Find where the given text appears and provide that cell's center as (x, y) coordinate. 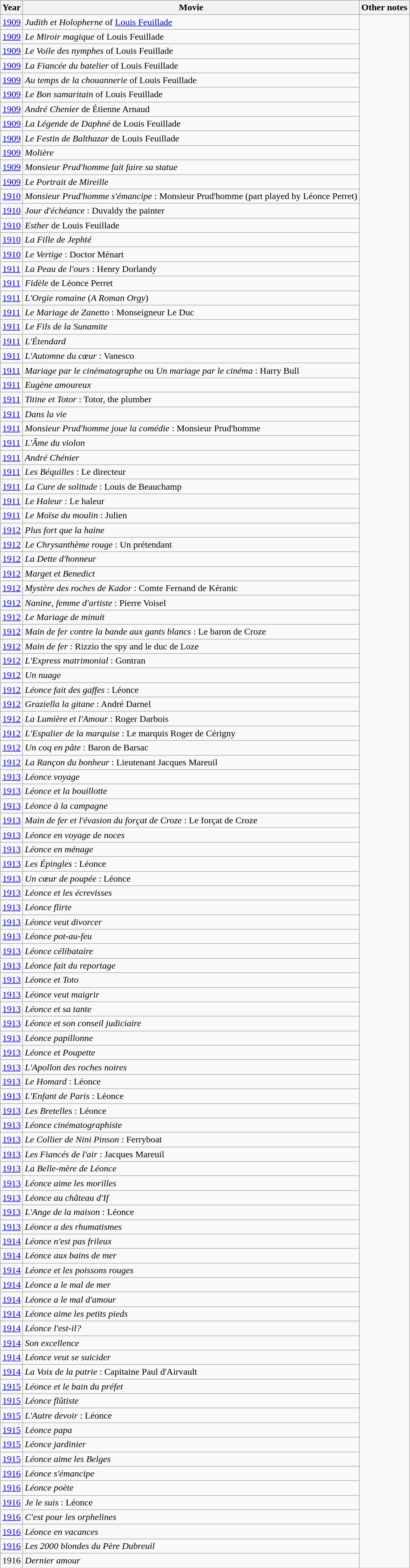
Léonce et le bain du préfet (191, 1386)
Le Mariage de minuit (191, 617)
Léonce et sa tante (191, 1009)
Le Vertige : Doctor Ménart (191, 254)
Monsieur Prud'homme s'émancipe : Monsieur Prud'homme (part played by Léonce Perret) (191, 196)
Léonce célibataire (191, 951)
Léonce flirte (191, 908)
La Cure de solitude : Louis de Beauchamp (191, 487)
Le Mariage de Zanetto : Monseigneur Le Duc (191, 312)
Other notes (384, 8)
Le Moïse du moulin : Julien (191, 516)
Léonce aime les morilles (191, 1183)
Jour d'échéance : Duvaldy the painter (191, 211)
Léonce à la campagne (191, 806)
Léonce a des rhumatismes (191, 1227)
Fidèle de Léonce Perret (191, 283)
L'Automne du cœur : Vanesco (191, 356)
Léonce flûtiste (191, 1401)
Year (11, 8)
La Lumière et l'Amour : Roger Darbois (191, 719)
C'est pour les orphelines (191, 1517)
Movie (191, 8)
La Fiancée du batelier of Louis Feuillade (191, 66)
Les Fiancés de l'air : Jacques Mareuil (191, 1154)
Léonce a le mal de mer (191, 1285)
Le Haleur : Le haleur (191, 501)
Esther de Louis Feuillade (191, 225)
Léonce l'est-il? (191, 1328)
Léonce voyage (191, 777)
Les Épingles : Léonce (191, 864)
La Peau de l'ours : Henry Dorlandy (191, 269)
Léonce et Poupette (191, 1052)
La Légende de Daphné de Louis Feuillade (191, 124)
Léonce et les écrevisses (191, 893)
Graziella la gitane : André Darnel (191, 704)
Léonce et Toto (191, 980)
Léonce cinématographiste (191, 1125)
Léonce et son conseil judiciaire (191, 1023)
Léonce s'émancipe (191, 1473)
Main de fer et l'évasion du forçat de Croze : Le forçat de Croze (191, 820)
Mariage par le cinématographe ou Un mariage par le cinéma : Harry Bull (191, 370)
Léonce fait du reportage (191, 966)
Le Chrysanthème rouge : Un prétendant (191, 545)
Le Fils de la Sunamite (191, 327)
André Chénier (191, 458)
L'Autre devoir : Léonce (191, 1415)
Léonce en ménage (191, 849)
Monsieur Prud'homme fait faire sa statue (191, 167)
Léonce et la bouillotte (191, 791)
Léonce pot-au-feu (191, 937)
Léonce n'est pas frileux (191, 1241)
Les 2000 blondes du Père Dubreuil (191, 1546)
Un nuage (191, 675)
Judith et Holopherne of Louis Feuillade (191, 22)
Molière (191, 153)
Léonce aime les petits pieds (191, 1314)
Léonce papa (191, 1430)
Nanine, femme d'artiste : Pierre Voisel (191, 602)
Un cœur de poupée : Léonce (191, 878)
Eugène amoureux (191, 385)
Le Festin de Balthazar de Louis Feuillade (191, 138)
La Belle-mère de Léonce (191, 1169)
Léonce aime les Belges (191, 1459)
Léonce en voyage de noces (191, 835)
Le Bon samaritain of Louis Feuillade (191, 95)
Monsieur Prud'homme joue la comédie : Monsieur Prud'homme (191, 429)
L'Ange de la maison : Léonce (191, 1212)
Les Bretelles : Léonce (191, 1111)
Le Miroir magique of Louis Feuillade (191, 37)
Dernier amour (191, 1560)
L'Enfant de Paris : Léonce (191, 1096)
L'Espalier de la marquise : Le marquis Roger de Cérigny (191, 733)
André Chenier de Étienne Arnaud (191, 109)
Léonce veut se suicider (191, 1358)
La Voix de la patrie : Capitaine Paul d'Airvault (191, 1372)
Léonce en vacances (191, 1531)
Léonce papillonne (191, 1038)
Léonce fait des gaffes : Léonce (191, 690)
Dans la vie (191, 414)
Main de fer contre la bande aux gants blancs : Le baron de Croze (191, 631)
L'Express matrimonial : Gontran (191, 661)
L'Étendard (191, 341)
Léonce aux bains de mer (191, 1256)
Je le suis : Léonce (191, 1502)
Le Portrait de Mireille (191, 182)
Le Voile des nymphes of Louis Feuillade (191, 51)
Léonce poète (191, 1488)
Titine et Totor : Totor, the plumber (191, 399)
Main de fer : Rizzio the spy and le duc de Loze (191, 646)
Le Collier de Nini Pinson : Ferryboat (191, 1140)
Au temps de la chouannerie of Louis Feuillade (191, 80)
La Dette d'honneur (191, 559)
Marget et Benedict (191, 574)
Son excellence (191, 1343)
Léonce veut divorcer (191, 922)
Plus fort que la haine (191, 530)
La Fille de Jephté (191, 240)
L'Âme du violon (191, 443)
Léonce veut maigrir (191, 994)
Un coq en pâte : Baron de Barsac (191, 748)
La Rançon du bonheur : Lieutenant Jacques Mareuil (191, 762)
Le Homard : Léonce (191, 1081)
L'Apollon des roches noires (191, 1067)
Mystère des roches de Kador : Comte Fernand de Kéranic (191, 588)
Léonce et les poissons rouges (191, 1270)
Léonce au château d'If (191, 1198)
Les Béquilles : Le directeur (191, 472)
Léonce a le mal d'amour (191, 1299)
Léonce jardinier (191, 1444)
L'Orgie romaine (A Roman Orgy) (191, 298)
